Find where the given text appears and provide that cell's center as (x, y) coordinate. 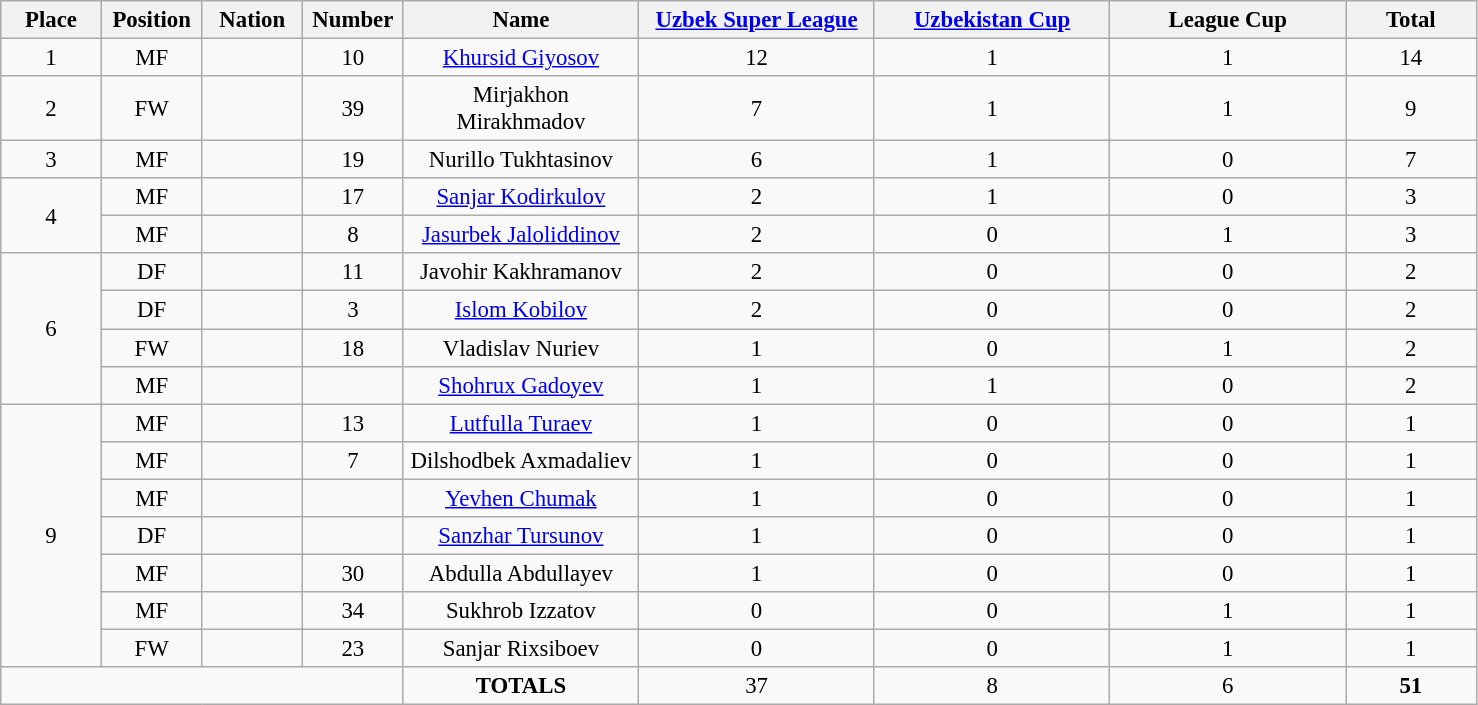
17 (354, 197)
4 (52, 216)
39 (354, 108)
Abdulla Abdullayev (521, 573)
Place (52, 20)
Sanzhar Tursunov (521, 536)
Uzbek Super League (757, 20)
Khursid Giyosov (521, 58)
18 (354, 348)
Mirjakhon Mirakhmadov (521, 108)
Position (152, 20)
Nurillo Tukhtasinov (521, 160)
Sanjar Rixsiboev (521, 648)
Islom Kobilov (521, 310)
Dilshodbek Axmadaliev (521, 460)
34 (354, 611)
TOTALS (521, 686)
League Cup (1228, 20)
Sanjar Kodirkulov (521, 197)
Nation (252, 20)
Total (1412, 20)
13 (354, 423)
Shohrux Gadoyev (521, 385)
37 (757, 686)
Sukhrob Izzatov (521, 611)
Number (354, 20)
51 (1412, 686)
Javohir Kakhramanov (521, 273)
30 (354, 573)
19 (354, 160)
Vladislav Nuriev (521, 348)
10 (354, 58)
Lutfulla Turaev (521, 423)
Yevhen Chumak (521, 498)
14 (1412, 58)
23 (354, 648)
12 (757, 58)
Jasurbek Jaloliddinov (521, 235)
Uzbekistan Cup (992, 20)
Name (521, 20)
11 (354, 273)
